Scan for the cell matching the given text and deliver its (x, y) coordinate at center. 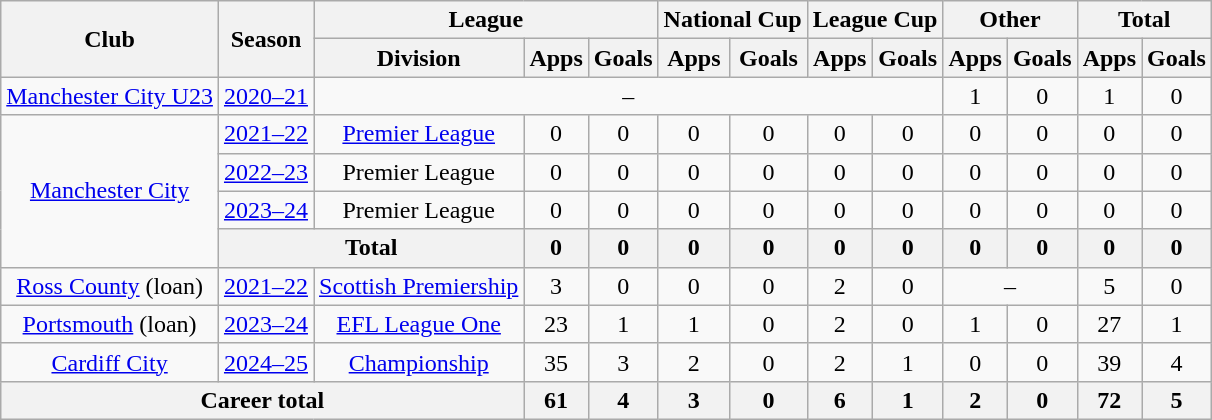
2024–25 (266, 362)
Championship (419, 362)
23 (556, 324)
Manchester City (110, 191)
Manchester City U23 (110, 96)
Career total (262, 400)
Portsmouth (loan) (110, 324)
27 (1109, 324)
League Cup (875, 20)
39 (1109, 362)
Club (110, 39)
National Cup (732, 20)
35 (556, 362)
61 (556, 400)
2022–23 (266, 172)
Season (266, 39)
EFL League One (419, 324)
Scottish Premiership (419, 286)
League (486, 20)
6 (840, 400)
Division (419, 58)
72 (1109, 400)
Other (1010, 20)
Cardiff City (110, 362)
Ross County (loan) (110, 286)
2020–21 (266, 96)
